Determine the [X, Y] coordinate at the center of the cell enclosing the given text.  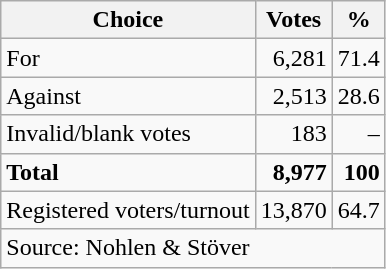
100 [358, 172]
For [128, 58]
Registered voters/turnout [128, 210]
– [358, 134]
8,977 [294, 172]
2,513 [294, 96]
Choice [128, 20]
183 [294, 134]
Against [128, 96]
Total [128, 172]
Invalid/blank votes [128, 134]
28.6 [358, 96]
6,281 [294, 58]
13,870 [294, 210]
% [358, 20]
71.4 [358, 58]
Votes [294, 20]
64.7 [358, 210]
Source: Nohlen & Stöver [193, 248]
